Extract the [X, Y] coordinate from the center of the cell holding the provided text.  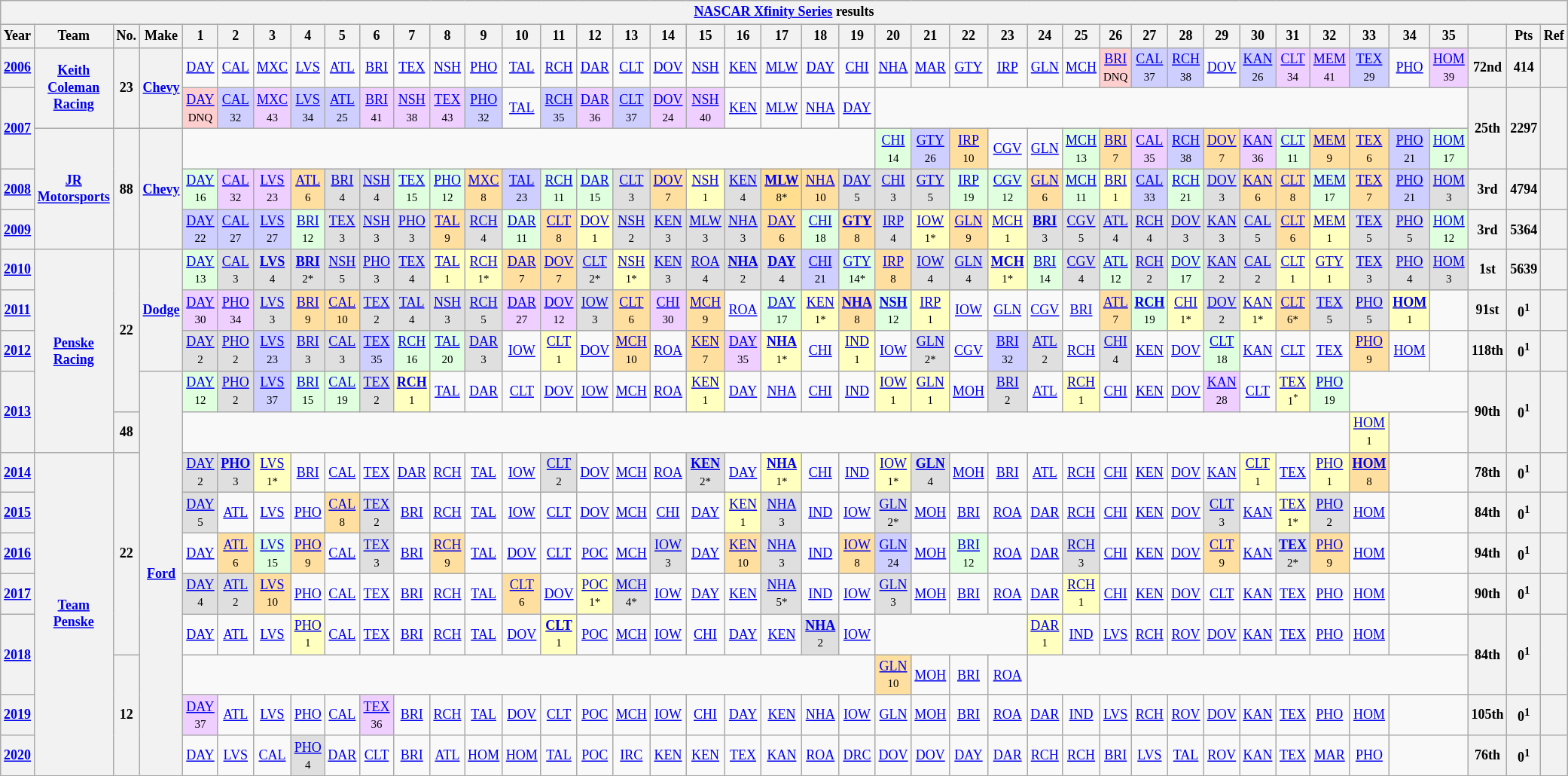
TEX36 [377, 715]
PHO12 [447, 189]
2008 [18, 189]
Dodge [161, 310]
DAY37 [200, 715]
7 [411, 36]
CAL2 [1258, 270]
KAN28 [1222, 391]
DAY16 [200, 189]
HOM39 [1449, 68]
BRIDNQ [1115, 68]
CLT2* [595, 270]
MXC8 [484, 189]
Keith Coleman Racing [74, 87]
DAY35 [743, 351]
DAY30 [200, 310]
NSH12 [893, 310]
2009 [18, 230]
BRI4 [342, 189]
PHO19 [1329, 391]
CAL19 [342, 391]
BRI32 [1008, 351]
HOM8 [1369, 472]
2013 [18, 411]
2017 [18, 594]
GTY26 [931, 148]
2015 [18, 513]
LVS10 [273, 594]
ATL4 [1115, 230]
TAL9 [447, 230]
BRI15 [307, 391]
JR Motorsports [74, 188]
24 [1045, 36]
2019 [18, 715]
34 [1410, 36]
78th [1487, 472]
IOW4 [931, 270]
MCH11 [1081, 189]
KAN1* [1258, 310]
RCH19 [1149, 310]
RCH11 [559, 189]
NHA8 [857, 310]
NSH1* [632, 270]
GLN3 [893, 594]
RCH5 [484, 310]
14 [668, 36]
KAN36 [1258, 148]
GLN24 [893, 554]
MCH4* [632, 594]
KEN10 [743, 554]
CGV4 [1081, 270]
105th [1487, 715]
DOV17 [1186, 270]
CLT2 [559, 472]
IRP4 [893, 230]
MCH1* [1008, 270]
31 [1293, 36]
27 [1149, 36]
PHO32 [484, 108]
19 [857, 36]
2016 [18, 554]
CLT34 [1293, 68]
DAR27 [521, 310]
15 [705, 36]
MXC43 [273, 108]
KAN26 [1258, 68]
2297 [1524, 128]
MXC [273, 68]
Ref [1554, 36]
MEM17 [1329, 189]
DAY22 [200, 230]
GTY1 [1329, 270]
DAY12 [200, 391]
20 [893, 36]
BRI7 [1115, 148]
TEX43 [447, 108]
BRI2 [1008, 391]
11 [559, 36]
Pts [1524, 36]
2007 [18, 128]
ATL7 [1115, 310]
CAL8 [342, 513]
414 [1524, 68]
1 [200, 36]
RCH9 [447, 554]
CLT6* [1293, 310]
CAL10 [342, 310]
MCH9 [705, 310]
CHI21 [821, 270]
IND1 [857, 351]
GLN1 [931, 391]
94th [1487, 554]
9 [484, 36]
ATL25 [342, 108]
DAYDNQ [200, 108]
MEM41 [1329, 68]
CHI4 [1115, 351]
21 [931, 36]
88 [127, 188]
RCH1* [484, 270]
DAR7 [521, 270]
6 [377, 36]
DAR36 [595, 108]
25 [1081, 36]
CAL27 [236, 230]
RCH2 [1149, 270]
LVS4 [273, 270]
TEX2* [1293, 554]
NASCAR Xfinity Series results [784, 12]
CAL5 [1258, 230]
GLN9 [969, 230]
HOM12 [1449, 230]
NSH5 [342, 270]
PHO34 [236, 310]
TAL1 [447, 270]
KAN6 [1258, 189]
MCH1 [1008, 230]
IRP10 [969, 148]
KAN2 [1222, 270]
RCH3 [1081, 554]
2 [236, 36]
DAY6 [782, 230]
MCH13 [1081, 148]
MLW8* [782, 189]
RCH21 [1186, 189]
HOM17 [1449, 148]
32 [1329, 36]
NHA10 [821, 189]
IRP8 [893, 270]
NSH2 [632, 230]
2006 [18, 68]
29 [1222, 36]
IOW1 [893, 391]
IOW8 [857, 554]
5 [342, 36]
CHI18 [821, 230]
Ford [161, 573]
LVS3 [273, 310]
4 [307, 36]
Make [161, 36]
2014 [18, 472]
LVS1* [273, 472]
DOV12 [559, 310]
26 [1115, 36]
TEX6 [1369, 148]
DAR15 [595, 189]
BRI1 [1115, 189]
ROA4 [705, 270]
TEX7 [1369, 189]
POC1* [595, 594]
2018 [18, 654]
MLW3 [705, 230]
CAL35 [1149, 148]
118th [1487, 351]
DOV24 [668, 108]
RCH16 [411, 351]
IRP19 [969, 189]
Team Penske [74, 613]
DOV1 [595, 230]
17 [782, 36]
NSH40 [705, 108]
3 [273, 36]
91st [1487, 310]
GTY8 [857, 230]
CLT37 [632, 108]
NSH38 [411, 108]
MCH10 [632, 351]
BRI14 [1045, 270]
DAR3 [484, 351]
KEN2* [705, 472]
MEM9 [1329, 148]
2020 [18, 756]
48 [127, 432]
8 [447, 36]
TAL23 [521, 189]
LVS15 [273, 554]
GTY14* [857, 270]
LVS34 [307, 108]
IRP [1008, 68]
DAR1 [1045, 634]
MEM1 [1329, 230]
76th [1487, 756]
No. [127, 36]
TEX4 [411, 270]
DAY13 [200, 270]
13 [632, 36]
5364 [1524, 230]
TEX15 [411, 189]
TEX29 [1369, 68]
DOV2 [1222, 310]
TAL4 [411, 310]
DAY17 [782, 310]
72nd [1487, 68]
Year [18, 36]
BRI9 [307, 310]
CAL33 [1149, 189]
KEN4 [743, 189]
28 [1186, 36]
10 [521, 36]
DAR11 [521, 230]
LVS37 [273, 391]
CGV12 [1008, 189]
DRC [857, 756]
GLN10 [893, 675]
18 [821, 36]
4794 [1524, 189]
GLN6 [1045, 189]
GTY [969, 68]
NSH4 [377, 189]
TAL20 [447, 351]
35 [1449, 36]
CHI1* [1186, 310]
KAN3 [1222, 230]
2010 [18, 270]
NHA5* [782, 594]
TEX35 [377, 351]
Team [74, 36]
1st [1487, 270]
CHI3 [893, 189]
BRI41 [377, 108]
GTY5 [931, 189]
ATL12 [1115, 270]
CLT11 [1293, 148]
5639 [1524, 270]
NSH1 [705, 189]
Penske Racing [74, 351]
2012 [18, 351]
CLT18 [1222, 351]
16 [743, 36]
25th [1487, 128]
CHI30 [668, 310]
CGV5 [1081, 230]
CHI14 [893, 148]
33 [1369, 36]
CAL37 [1149, 68]
IRC [632, 756]
KEN1* [821, 310]
BRI2* [307, 270]
2011 [18, 310]
LVS27 [273, 230]
30 [1258, 36]
RCH35 [559, 108]
KEN7 [705, 351]
CLT9 [1222, 554]
IRP1 [931, 310]
